Detect which cell encompasses the target text, then output its [x, y] center coordinate. 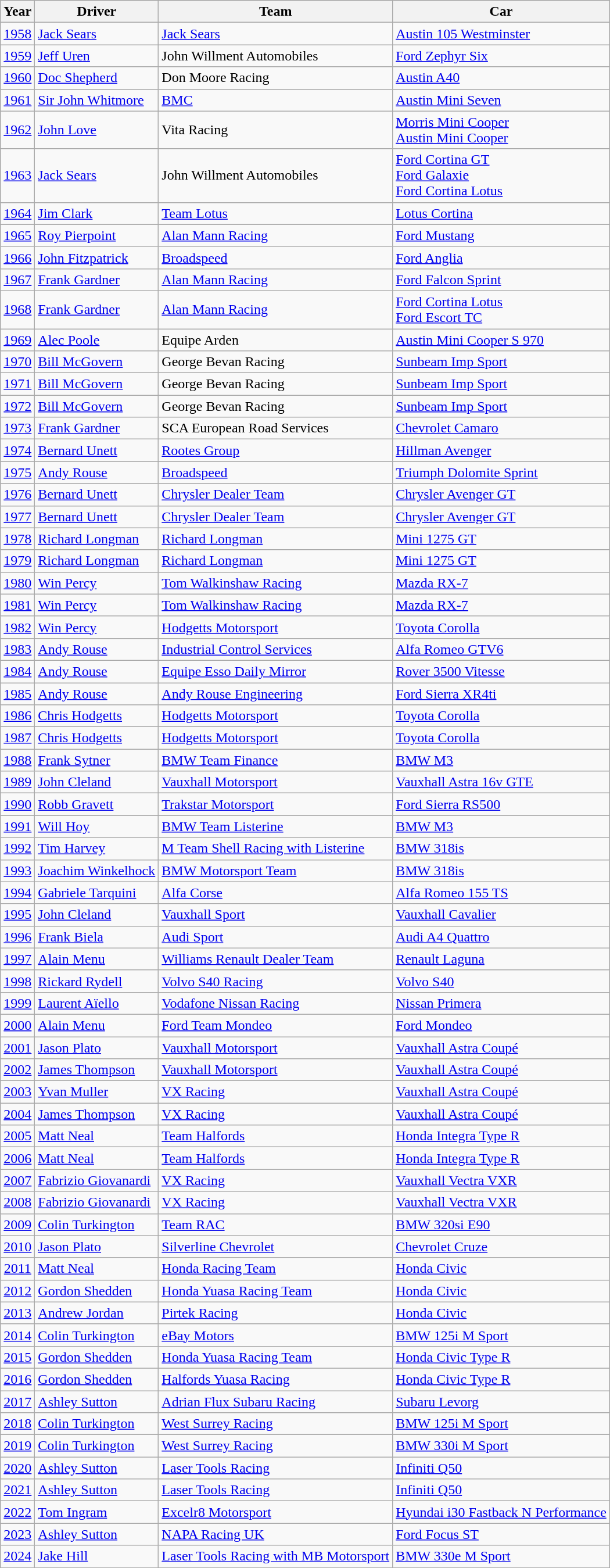
Sir John Whitmore [96, 100]
Roy Pierpoint [96, 235]
1987 [17, 738]
Jim Clark [96, 213]
Austin A40 [501, 78]
Chevrolet Cruze [501, 1247]
Ford Focus ST [501, 1534]
Ford Zephyr Six [501, 56]
Triumph Dolomite Sprint [501, 472]
1959 [17, 56]
1996 [17, 937]
Doc Shepherd [96, 78]
1997 [17, 959]
1979 [17, 561]
Subaru Levorg [501, 1401]
Equipe Esso Daily Mirror [275, 671]
Honda Racing Team [275, 1269]
1976 [17, 495]
Frank Biela [96, 937]
Chevrolet Camaro [501, 428]
2000 [17, 1025]
2021 [17, 1490]
1998 [17, 981]
Andy Rouse Engineering [275, 693]
BMW Team Finance [275, 760]
1973 [17, 428]
2018 [17, 1424]
1994 [17, 893]
Volvo S40 [501, 981]
2015 [17, 1357]
Ford Sierra XR4ti [501, 693]
M Team Shell Racing with Listerine [275, 849]
Will Hoy [96, 826]
Don Moore Racing [275, 78]
Austin Mini Seven [501, 100]
2002 [17, 1070]
1964 [17, 213]
Silverline Chevrolet [275, 1247]
2022 [17, 1512]
2017 [17, 1401]
Alec Poole [96, 340]
Gabriele Tarquini [96, 893]
Lotus Cortina [501, 213]
1958 [17, 34]
1965 [17, 235]
2011 [17, 1269]
Rover 3500 Vitesse [501, 671]
Team [275, 12]
Halfords Yuasa Racing [275, 1379]
SCA European Road Services [275, 428]
Audi A4 Quattro [501, 937]
1982 [17, 627]
2013 [17, 1313]
Laser Tools Racing with MB Motorsport [275, 1556]
BMW 320si E90 [501, 1225]
1972 [17, 406]
Volvo S40 Racing [275, 981]
2006 [17, 1158]
2020 [17, 1468]
1993 [17, 871]
1971 [17, 384]
2012 [17, 1291]
Vauxhall Sport [275, 915]
Vita Racing [275, 130]
Year [17, 12]
Joachim Winkelhock [96, 871]
Tim Harvey [96, 849]
Rickard Rydell [96, 981]
Alfa Corse [275, 893]
Morris Mini Cooper Austin Mini Cooper [501, 130]
1962 [17, 130]
1963 [17, 176]
2010 [17, 1247]
2004 [17, 1114]
Audi Sport [275, 937]
2014 [17, 1335]
1984 [17, 671]
BMW 330i M Sport [501, 1446]
Alfa Romeo 155 TS [501, 893]
2007 [17, 1180]
2009 [17, 1225]
2024 [17, 1556]
1978 [17, 539]
2001 [17, 1048]
BMW 330e M Sport [501, 1556]
Ford Sierra RS500 [501, 804]
1969 [17, 340]
Team RAC [275, 1225]
Jake Hill [96, 1556]
Rootes Group [275, 450]
BMC [275, 100]
Tom Ingram [96, 1512]
1985 [17, 693]
Robb Gravett [96, 804]
2019 [17, 1446]
Renault Laguna [501, 959]
Ford Team Mondeo [275, 1025]
Industrial Control Services [275, 649]
Driver [96, 12]
Ford Falcon Sprint [501, 280]
Team Lotus [275, 213]
1975 [17, 472]
Alfa Romeo GTV6 [501, 649]
Ford Cortina Lotus Ford Escort TC [501, 309]
1986 [17, 716]
BMW Motorsport Team [275, 871]
Ford Mondeo [501, 1025]
BMW Team Listerine [275, 826]
Vauxhall Astra 16v GTE [501, 782]
Laurent Aïello [96, 1003]
2023 [17, 1534]
1991 [17, 826]
Pirtek Racing [275, 1313]
Williams Renault Dealer Team [275, 959]
1989 [17, 782]
Austin 105 Westminster [501, 34]
Austin Mini Cooper S 970 [501, 340]
Yvan Muller [96, 1092]
Vodafone Nissan Racing [275, 1003]
Equipe Arden [275, 340]
2008 [17, 1202]
Ford Anglia [501, 257]
1967 [17, 280]
Andrew Jordan [96, 1313]
1970 [17, 362]
Adrian Flux Subaru Racing [275, 1401]
1960 [17, 78]
1981 [17, 605]
Frank Sytner [96, 760]
1966 [17, 257]
1961 [17, 100]
Nissan Primera [501, 1003]
NAPA Racing UK [275, 1534]
Ford Cortina GT Ford Galaxie Ford Cortina Lotus [501, 176]
John Fitzpatrick [96, 257]
1977 [17, 517]
1968 [17, 309]
2016 [17, 1379]
2005 [17, 1136]
1995 [17, 915]
Hyundai i30 Fastback N Performance [501, 1512]
John Love [96, 130]
1974 [17, 450]
Vauxhall Cavalier [501, 915]
1983 [17, 649]
eBay Motors [275, 1335]
2003 [17, 1092]
1990 [17, 804]
Ford Mustang [501, 235]
1980 [17, 583]
Trakstar Motorsport [275, 804]
Jeff Uren [96, 56]
Car [501, 12]
Hillman Avenger [501, 450]
1999 [17, 1003]
1988 [17, 760]
Excelr8 Motorsport [275, 1512]
1992 [17, 849]
